Pinpoint the cell where the given text exists, returning its (X, Y) midpoint coordinate. 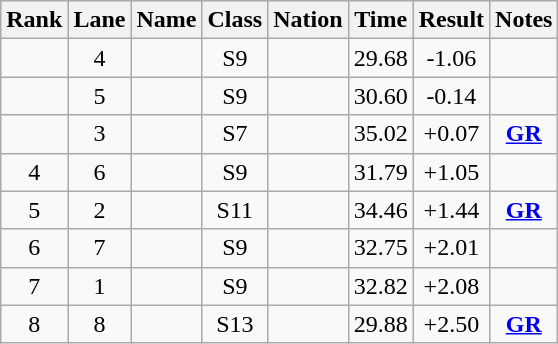
Rank (34, 20)
32.82 (380, 286)
+1.05 (451, 172)
Nation (308, 20)
30.60 (380, 96)
S11 (235, 210)
+1.44 (451, 210)
Lane (100, 20)
35.02 (380, 134)
3 (100, 134)
S13 (235, 324)
+2.01 (451, 248)
29.68 (380, 58)
32.75 (380, 248)
Time (380, 20)
Name (166, 20)
1 (100, 286)
-0.14 (451, 96)
34.46 (380, 210)
+2.50 (451, 324)
-1.06 (451, 58)
29.88 (380, 324)
S7 (235, 134)
Result (451, 20)
Notes (524, 20)
Class (235, 20)
+0.07 (451, 134)
31.79 (380, 172)
+2.08 (451, 286)
2 (100, 210)
